Determine the [X, Y] coordinate at the center of the cell enclosing the given text.  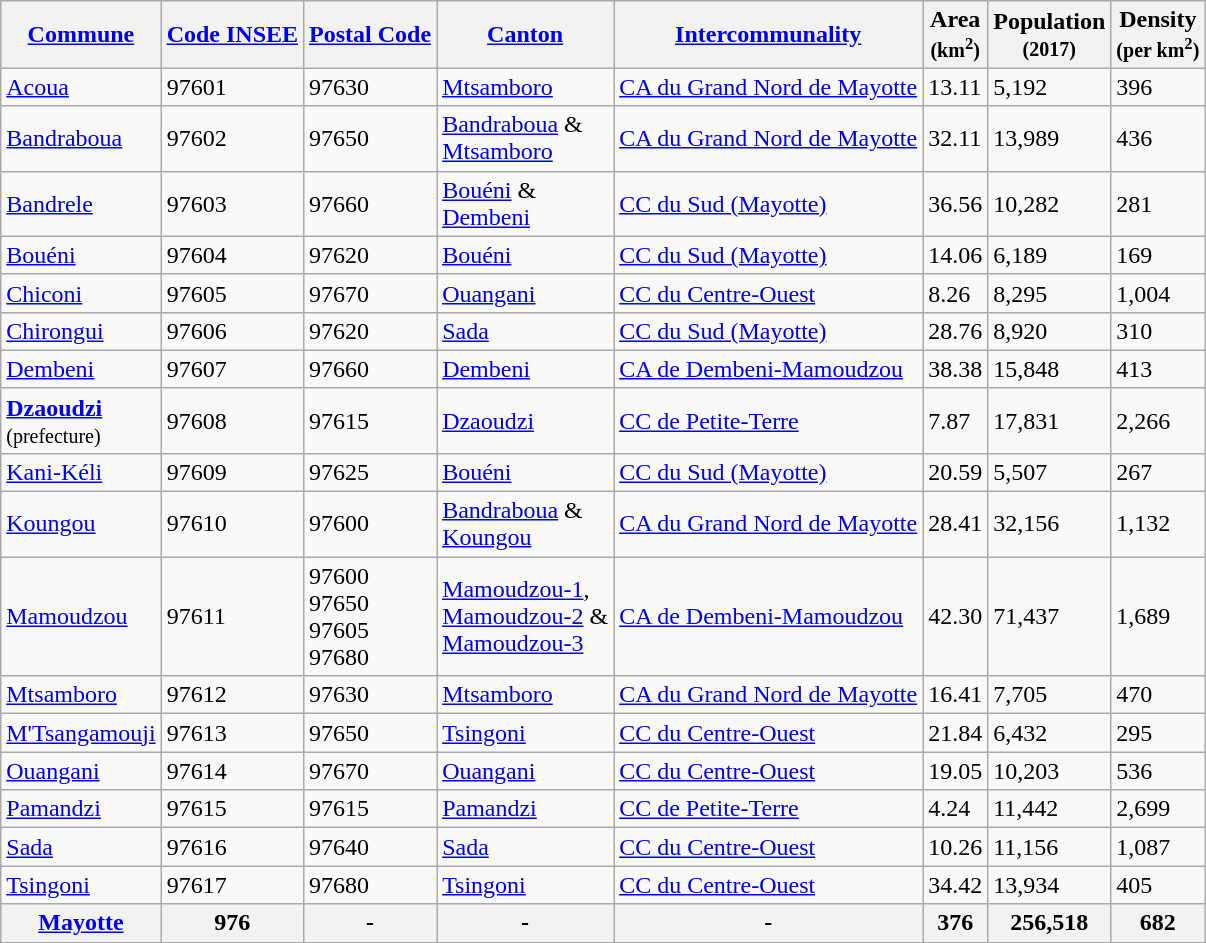
Intercommunality [768, 34]
2,266 [1158, 420]
42.30 [956, 616]
1,689 [1158, 616]
20.59 [956, 472]
15,848 [1050, 369]
396 [1158, 87]
97603 [232, 204]
97616 [232, 847]
5,192 [1050, 87]
8.26 [956, 293]
470 [1158, 695]
28.41 [956, 524]
536 [1158, 771]
97610 [232, 524]
376 [956, 923]
8,295 [1050, 293]
11,442 [1050, 809]
97625 [370, 472]
97604 [232, 255]
97602 [232, 138]
Bandrele [81, 204]
97609 [232, 472]
7,705 [1050, 695]
10,203 [1050, 771]
2,699 [1158, 809]
97601 [232, 87]
295 [1158, 733]
436 [1158, 138]
97680 [370, 885]
1,132 [1158, 524]
405 [1158, 885]
97605 [232, 293]
34.42 [956, 885]
36.56 [956, 204]
Mayotte [81, 923]
M'Tsangamouji [81, 733]
97640 [370, 847]
13,934 [1050, 885]
976 [232, 923]
1,004 [1158, 293]
267 [1158, 472]
Bandraboua &Mtsamboro [526, 138]
Mamoudzou-1,Mamoudzou-2 &Mamoudzou-3 [526, 616]
Kani-Kéli [81, 472]
Bouéni &Dembeni [526, 204]
38.38 [956, 369]
4.24 [956, 809]
32,156 [1050, 524]
16.41 [956, 695]
97614 [232, 771]
256,518 [1050, 923]
97600976509760597680 [370, 616]
1,087 [1158, 847]
Mamoudzou [81, 616]
5,507 [1050, 472]
413 [1158, 369]
32.11 [956, 138]
Chiconi [81, 293]
Population(2017) [1050, 34]
13.11 [956, 87]
Postal Code [370, 34]
Dzaoudzi(prefecture) [81, 420]
281 [1158, 204]
6,432 [1050, 733]
17,831 [1050, 420]
310 [1158, 331]
97613 [232, 733]
19.05 [956, 771]
97612 [232, 695]
Canton [526, 34]
97611 [232, 616]
Density(per km2) [1158, 34]
28.76 [956, 331]
Bandraboua &Koungou [526, 524]
71,437 [1050, 616]
97608 [232, 420]
Area(km2) [956, 34]
Koungou [81, 524]
13,989 [1050, 138]
14.06 [956, 255]
97607 [232, 369]
97617 [232, 885]
10,282 [1050, 204]
169 [1158, 255]
682 [1158, 923]
97600 [370, 524]
Acoua [81, 87]
10.26 [956, 847]
6,189 [1050, 255]
11,156 [1050, 847]
Chirongui [81, 331]
Code INSEE [232, 34]
7.87 [956, 420]
Bandraboua [81, 138]
8,920 [1050, 331]
Dzaoudzi [526, 420]
97606 [232, 331]
Commune [81, 34]
21.84 [956, 733]
